Scan for the cell matching the given text and deliver its [x, y] coordinate at center. 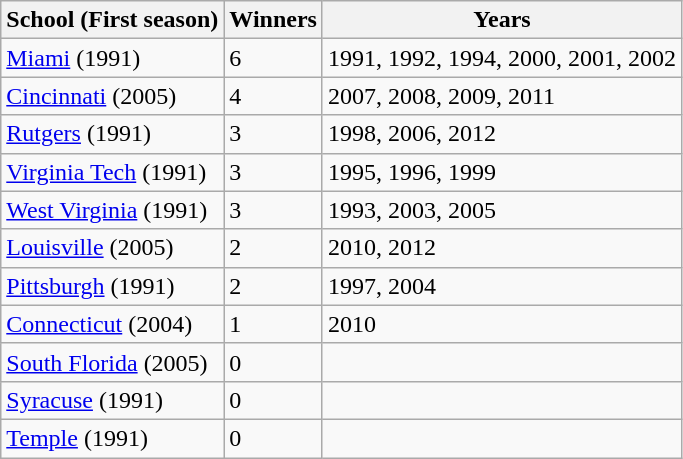
South Florida (2005) [112, 362]
1995, 1996, 1999 [502, 172]
Cincinnati (2005) [112, 96]
6 [274, 58]
School (First season) [112, 20]
Winners [274, 20]
Syracuse (1991) [112, 400]
West Virginia (1991) [112, 210]
1 [274, 324]
2007, 2008, 2009, 2011 [502, 96]
1997, 2004 [502, 286]
Pittsburgh (1991) [112, 286]
Rutgers (1991) [112, 134]
2010 [502, 324]
Temple (1991) [112, 438]
4 [274, 96]
Louisville (2005) [112, 248]
Miami (1991) [112, 58]
Virginia Tech (1991) [112, 172]
Years [502, 20]
2010, 2012 [502, 248]
1998, 2006, 2012 [502, 134]
1991, 1992, 1994, 2000, 2001, 2002 [502, 58]
1993, 2003, 2005 [502, 210]
Connecticut (2004) [112, 324]
